Provide the (X, Y) coordinate of the cell's center where the given text is located.  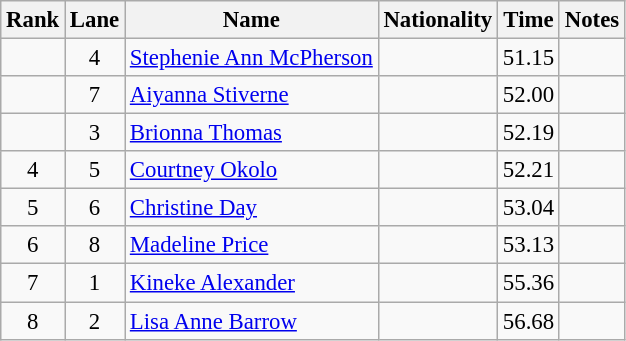
Aiyanna Stiverne (252, 95)
Notes (592, 20)
53.04 (529, 208)
51.15 (529, 58)
3 (95, 133)
Rank (33, 20)
Christine Day (252, 208)
Name (252, 20)
Kineke Alexander (252, 283)
52.21 (529, 170)
1 (95, 283)
Brionna Thomas (252, 133)
52.19 (529, 133)
Lisa Anne Barrow (252, 321)
52.00 (529, 95)
Stephenie Ann McPherson (252, 58)
55.36 (529, 283)
Lane (95, 20)
53.13 (529, 245)
Courtney Okolo (252, 170)
Time (529, 20)
Nationality (438, 20)
2 (95, 321)
Madeline Price (252, 245)
56.68 (529, 321)
